Detect which cell encompasses the target text, then output its (X, Y) center coordinate. 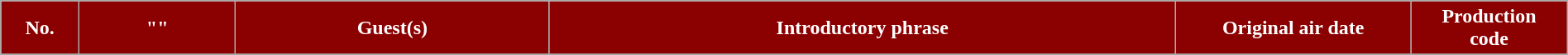
Production code (1489, 28)
No. (40, 28)
Original air date (1293, 28)
"" (157, 28)
Guest(s) (392, 28)
Introductory phrase (863, 28)
